Scan for the cell matching the given text and deliver its (X, Y) coordinate at center. 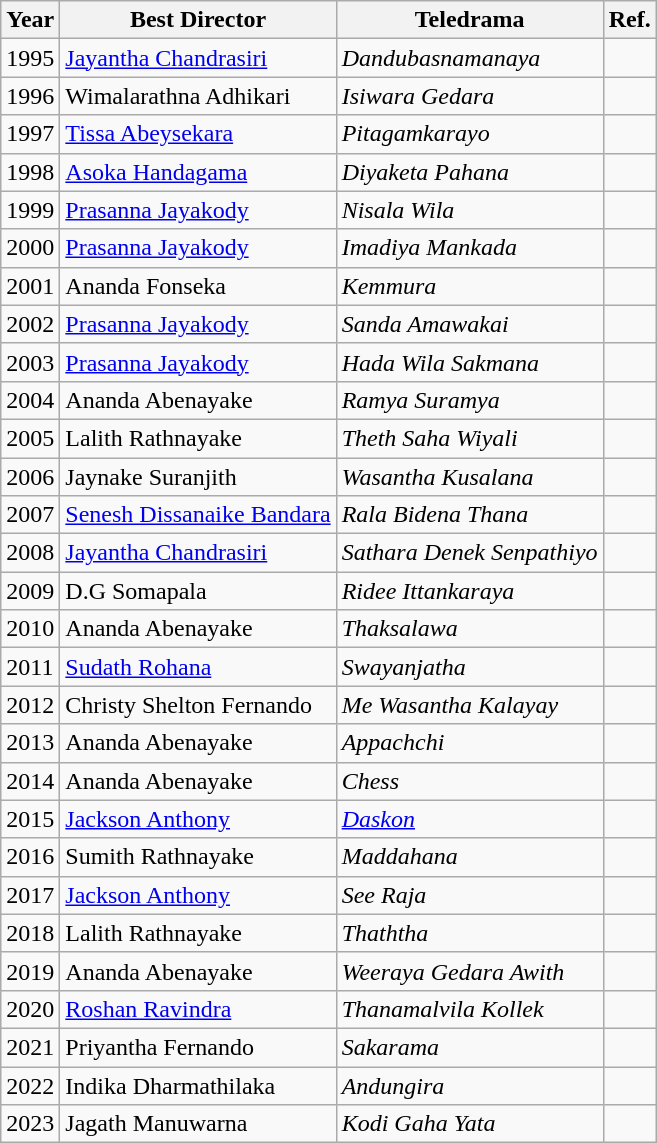
2007 (30, 515)
2021 (30, 1047)
2020 (30, 1009)
Wimalarathna Adhikari (198, 96)
2006 (30, 477)
2018 (30, 933)
2022 (30, 1085)
1995 (30, 58)
2003 (30, 362)
1996 (30, 96)
2001 (30, 286)
2015 (30, 819)
See Raja (470, 895)
Andungira (470, 1085)
Kodi Gaha Yata (470, 1124)
2005 (30, 438)
2009 (30, 591)
1998 (30, 172)
2004 (30, 400)
Dandubasnamanaya (470, 58)
Senesh Dissanaike Bandara (198, 515)
Sumith Rathnayake (198, 857)
Weeraya Gedara Awith (470, 971)
Ramya Suramya (470, 400)
Theth Saha Wiyali (470, 438)
Roshan Ravindra (198, 1009)
Thaksalawa (470, 629)
Best Director (198, 20)
Pitagamkarayo (470, 134)
2013 (30, 743)
Nisala Wila (470, 210)
Sudath Rohana (198, 667)
Me Wasantha Kalayay (470, 705)
Maddahana (470, 857)
Ridee Ittankaraya (470, 591)
Imadiya Mankada (470, 248)
Diyaketa Pahana (470, 172)
Isiwara Gedara (470, 96)
Tissa Abeysekara (198, 134)
Christy Shelton Fernando (198, 705)
Thanamalvila Kollek (470, 1009)
Swayanjatha (470, 667)
2023 (30, 1124)
Hada Wila Sakmana (470, 362)
Rala Bidena Thana (470, 515)
2000 (30, 248)
2012 (30, 705)
Asoka Handagama (198, 172)
Daskon (470, 819)
2019 (30, 971)
Kemmura (470, 286)
Thaththa (470, 933)
Wasantha Kusalana (470, 477)
2010 (30, 629)
Year (30, 20)
Ananda Fonseka (198, 286)
Indika Dharmathilaka (198, 1085)
2017 (30, 895)
Sanda Amawakai (470, 324)
2002 (30, 324)
Teledrama (470, 20)
Chess (470, 781)
1997 (30, 134)
Jaynake Suranjith (198, 477)
2011 (30, 667)
Ref. (630, 20)
2016 (30, 857)
Jagath Manuwarna (198, 1124)
Sathara Denek Senpathiyo (470, 553)
D.G Somapala (198, 591)
1999 (30, 210)
Appachchi (470, 743)
Priyantha Fernando (198, 1047)
2008 (30, 553)
2014 (30, 781)
Sakarama (470, 1047)
